Search for the cell housing the specified text and yield its [x, y] center coordinate. 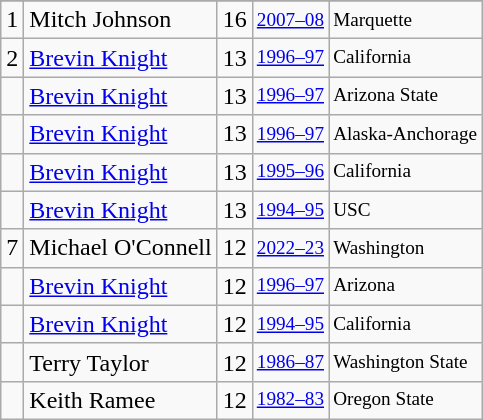
Keith Ramee [120, 400]
Terry Taylor [120, 362]
2 [12, 58]
1986–87 [290, 362]
Mitch Johnson [120, 20]
Oregon State [406, 400]
7 [12, 248]
16 [234, 20]
Washington State [406, 362]
Marquette [406, 20]
2007–08 [290, 20]
Washington [406, 248]
Arizona State [406, 96]
1 [12, 20]
1982–83 [290, 400]
USC [406, 210]
Arizona [406, 286]
Michael O'Connell [120, 248]
Alaska-Anchorage [406, 134]
1995–96 [290, 172]
2022–23 [290, 248]
